Scan for the cell matching the given text and deliver its [x, y] coordinate at center. 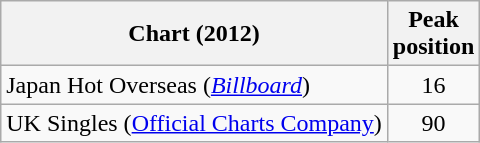
Japan Hot Overseas (Billboard) [194, 85]
Chart (2012) [194, 34]
16 [433, 85]
UK Singles (Official Charts Company) [194, 123]
Peakposition [433, 34]
90 [433, 123]
